Search for the cell housing the specified text and yield its [X, Y] center coordinate. 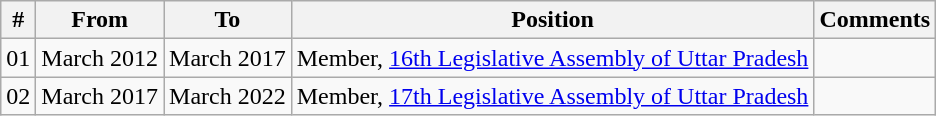
01 [18, 58]
Comments [875, 20]
Member, 16th Legislative Assembly of Uttar Pradesh [552, 58]
Member, 17th Legislative Assembly of Uttar Pradesh [552, 96]
Position [552, 20]
To [228, 20]
# [18, 20]
March 2012 [100, 58]
From [100, 20]
March 2022 [228, 96]
02 [18, 96]
